Locate the cell with the specified text and output its (X, Y) center coordinate. 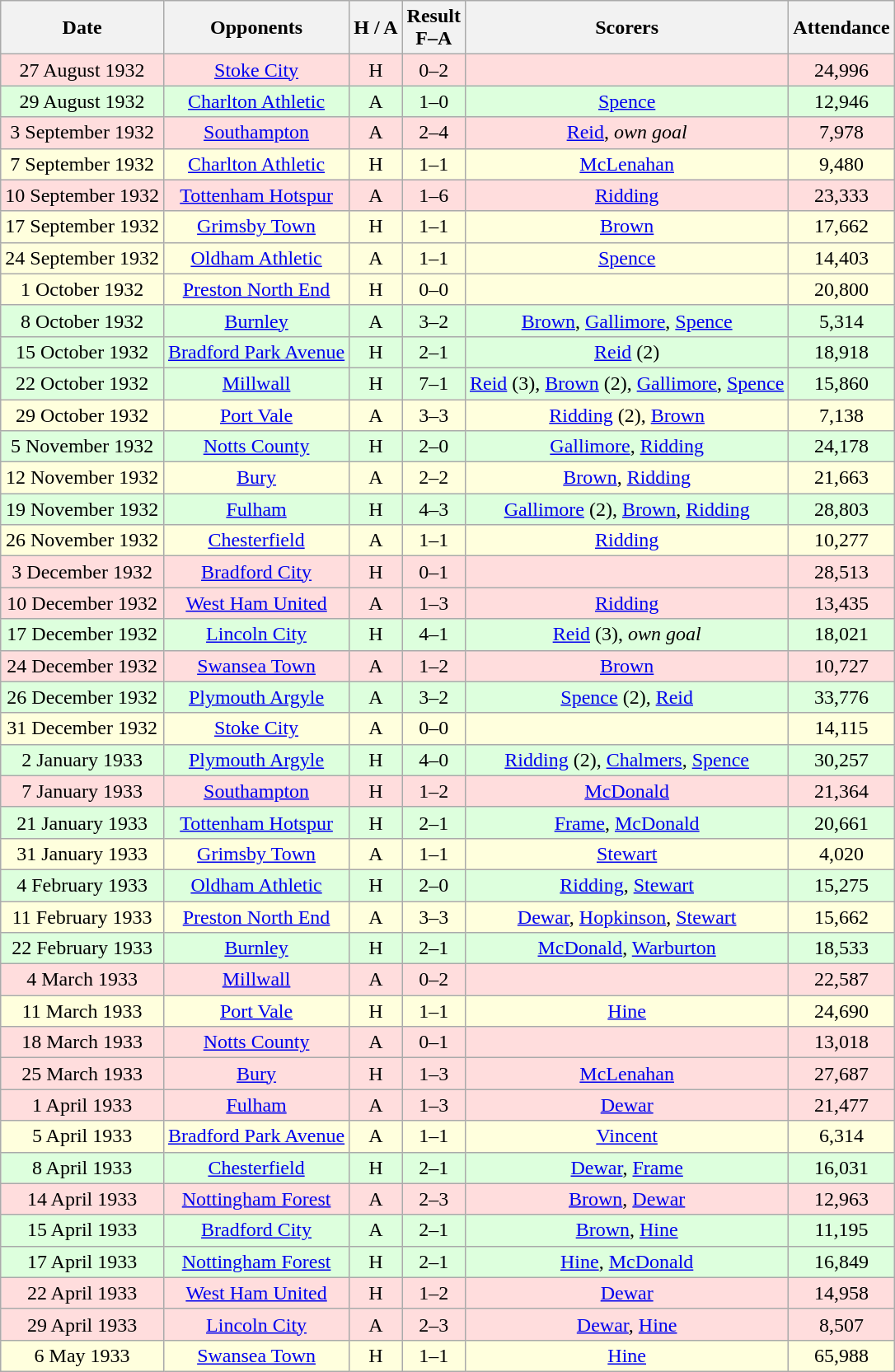
31 January 1933 (82, 854)
25 March 1933 (82, 1074)
4 February 1933 (82, 885)
Vincent (626, 1136)
27 August 1932 (82, 70)
21,477 (841, 1105)
5 November 1932 (82, 447)
Frame, McDonald (626, 822)
16,031 (841, 1168)
Gallimore, Ridding (626, 447)
7–1 (433, 383)
Brown, Dewar (626, 1199)
18,533 (841, 948)
26 December 1932 (82, 697)
4 March 1933 (82, 980)
7 January 1933 (82, 791)
10 December 1932 (82, 603)
Scorers (626, 28)
21 January 1933 (82, 822)
18 March 1933 (82, 1042)
17 December 1932 (82, 634)
McDonald (626, 791)
Reid, own goal (626, 133)
21,364 (841, 791)
22,587 (841, 980)
23,333 (841, 195)
14,115 (841, 728)
5 April 1933 (82, 1136)
McDonald, Warburton (626, 948)
Dewar, Hine (626, 1324)
Reid (3), own goal (626, 634)
ResultF–A (433, 28)
65,988 (841, 1356)
H / A (376, 28)
14,403 (841, 258)
9,480 (841, 164)
12,946 (841, 101)
22 October 1932 (82, 383)
11,195 (841, 1230)
1 October 1932 (82, 289)
22 April 1933 (82, 1293)
15,662 (841, 917)
4–3 (433, 509)
29 August 1932 (82, 101)
14,958 (841, 1293)
10 September 1932 (82, 195)
Gallimore (2), Brown, Ridding (626, 509)
19 November 1932 (82, 509)
Brown, Hine (626, 1230)
Stewart (626, 854)
14 April 1933 (82, 1199)
1–0 (433, 101)
Hine, McDonald (626, 1262)
8 April 1933 (82, 1168)
24,690 (841, 1011)
15 October 1932 (82, 352)
29 April 1933 (82, 1324)
1–6 (433, 195)
6,314 (841, 1136)
3 December 1932 (82, 572)
Dewar, Frame (626, 1168)
7,978 (841, 133)
Dewar, Hopkinson, Stewart (626, 917)
30,257 (841, 760)
6 May 1933 (82, 1356)
28,513 (841, 572)
Brown, Gallimore, Spence (626, 321)
16,849 (841, 1262)
5,314 (841, 321)
4–1 (433, 634)
18,918 (841, 352)
4–0 (433, 760)
Spence (2), Reid (626, 697)
13,018 (841, 1042)
2–2 (433, 478)
Ridding (2), Brown (626, 414)
20,800 (841, 289)
11 February 1933 (82, 917)
29 October 1932 (82, 414)
13,435 (841, 603)
7,138 (841, 414)
2–4 (433, 133)
10,727 (841, 666)
15 April 1933 (82, 1230)
11 March 1933 (82, 1011)
8 October 1932 (82, 321)
21,663 (841, 478)
15,275 (841, 885)
3 September 1932 (82, 133)
Reid (3), Brown (2), Gallimore, Spence (626, 383)
12 November 1932 (82, 478)
18,021 (841, 634)
Ridding, Stewart (626, 885)
27,687 (841, 1074)
24 September 1932 (82, 258)
17 April 1933 (82, 1262)
26 November 1932 (82, 541)
24,178 (841, 447)
8,507 (841, 1324)
Ridding (2), Chalmers, Spence (626, 760)
12,963 (841, 1199)
2 January 1933 (82, 760)
15,860 (841, 383)
24,996 (841, 70)
22 February 1933 (82, 948)
17 September 1932 (82, 227)
10,277 (841, 541)
7 September 1932 (82, 164)
1 April 1933 (82, 1105)
20,661 (841, 822)
17,662 (841, 227)
Date (82, 28)
Attendance (841, 28)
33,776 (841, 697)
24 December 1932 (82, 666)
28,803 (841, 509)
4,020 (841, 854)
Reid (2) (626, 352)
Brown, Ridding (626, 478)
Opponents (255, 28)
31 December 1932 (82, 728)
